Return the [x, y] coordinate for the center point of the cell that contains the specified text.  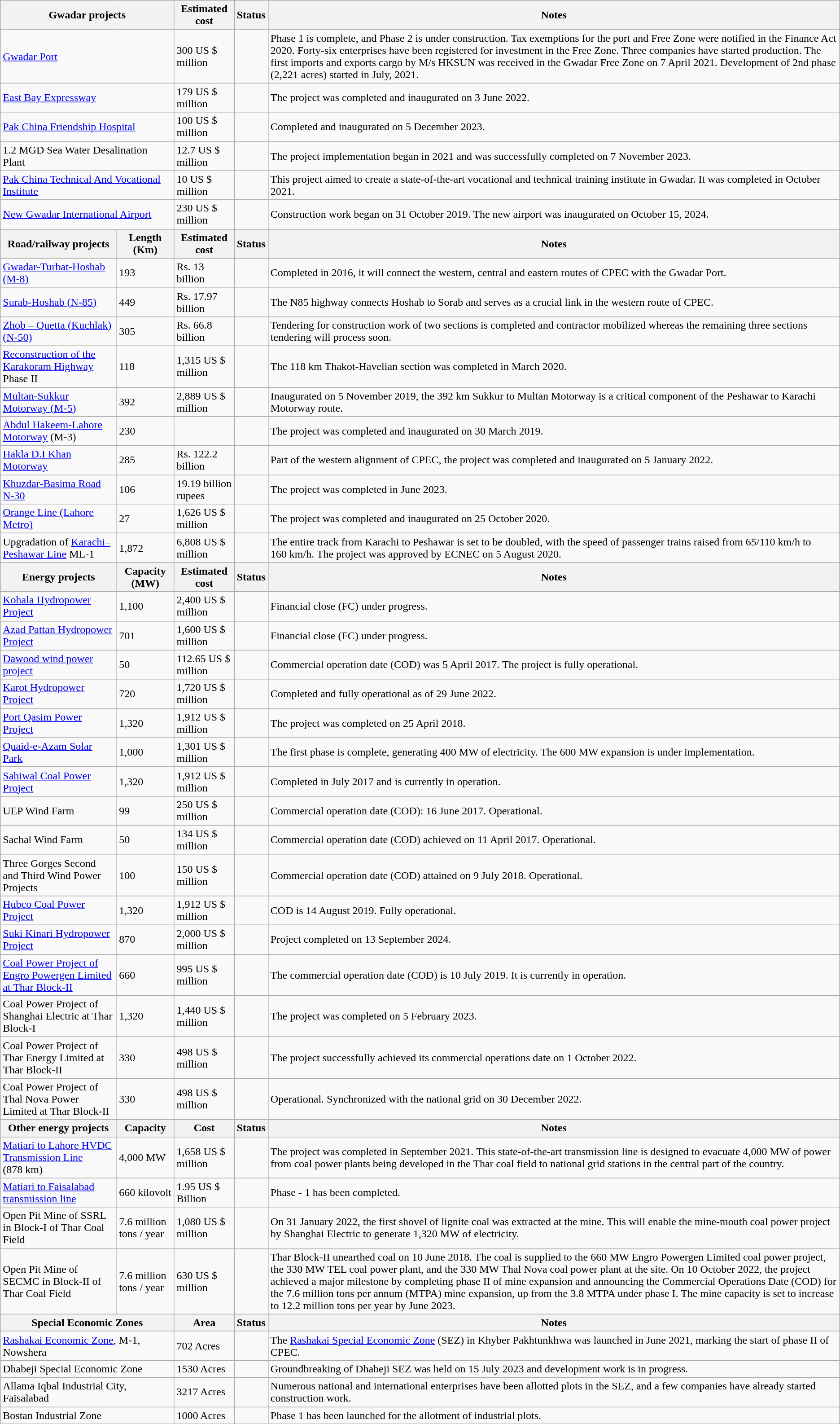
East Bay Expressway [87, 98]
Orange Line (Lahore Metro) [58, 519]
Matiari to Lahore HVDC Transmission Line (878 km) [58, 1157]
1530 Acres [204, 1369]
Rs. 66.8 billion [204, 331]
Commercial operation date (COD) attained on 9 July 2018. Operational. [554, 875]
1,600 US $ million [204, 636]
Coal Power Project of Thar Energy Limited at Thar Block-II [58, 1058]
Open Pit Mine of SECMC in Block-II of Thar Coal Field [58, 1281]
2,000 US $ million [204, 940]
Port Qasim Power Project [58, 723]
Rs. 17.97 billion [204, 302]
Coal Power Project of Engro Powergen Limited at Thar Block-II [58, 975]
Multan-Sukkur Motorway (M-5) [58, 401]
Open Pit Mine of SSRL in Block-I of Thar Coal Field [58, 1228]
701 [145, 636]
1,100 [145, 606]
Surab-Hoshab (N-85) [58, 302]
Commercial operation date (COD) was 5 April 2017. The project is fully operational. [554, 664]
1,658 US $ million [204, 1157]
1000 Acres [204, 1415]
250 US $ million [204, 811]
Part of the western alignment of CPEC, the project was completed and inaugurated on 5 January 2022. [554, 461]
Reconstruction of the Karakoram Highway Phase II [58, 366]
Completed and fully operational as of 29 June 2022. [554, 694]
305 [145, 331]
1,872 [145, 548]
106 [145, 489]
Dawood wind power project [58, 664]
Project completed on 13 September 2024. [554, 940]
The project was completed in June 2023. [554, 489]
449 [145, 302]
The first phase is complete, generating 400 MW of electricity. The 600 MW expansion is under implementation. [554, 752]
Pak China Technical And Vocational Institute [87, 185]
The commercial operation date (COD) is 10 July 2019. It is currently in operation. [554, 975]
660 kilovolt [145, 1192]
The project was completed and inaugurated on 30 March 2019. [554, 431]
1,000 [145, 752]
Commercial operation date (COD) achieved on 11 April 2017. Operational. [554, 839]
Groundbreaking of Dhabeji SEZ was held on 15 July 2023 and development work is in progress. [554, 1369]
Karot Hydropower Project [58, 694]
Zhob – Quetta (Kuchlak) (N-50) [58, 331]
1.95 US $ Billion [204, 1192]
Phase 1 has been launched for the allotment of industrial plots. [554, 1415]
720 [145, 694]
179 US $ million [204, 98]
27 [145, 519]
285 [145, 461]
702 Acres [204, 1346]
Hubco Coal Power Project [58, 910]
The 118 km Thakot-Havelian section was completed in March 2020. [554, 366]
Other energy projects [58, 1128]
100 [145, 875]
Three Gorges Second and Third Wind Power Projects [58, 875]
1,080 US $ million [204, 1228]
Gwadar Port [87, 57]
Khuzdar-Basima Road N-30 [58, 489]
6,808 US $ million [204, 548]
12.7 US $ million [204, 156]
Abdul Hakeem-Lahore Motorway (M-3) [58, 431]
Gwadar projects [87, 15]
150 US $ million [204, 875]
Matiari to Faisalabad transmission line [58, 1192]
Phase - 1 has been completed. [554, 1192]
The project was completed on 5 February 2023. [554, 1016]
Sahiwal Coal Power Project [58, 781]
392 [145, 401]
Cost [204, 1128]
Completed in July 2017 and is currently in operation. [554, 781]
This project aimed to create a state-of-the-art vocational and technical training institute in Gwadar. It was completed in October 2021. [554, 185]
1,440 US $ million [204, 1016]
Pak China Friendship Hospital [87, 127]
Energy projects [58, 577]
Capacity [145, 1128]
Bostan Industrial Zone [87, 1415]
1,626 US $ million [204, 519]
The project was completed and inaugurated on 25 October 2020. [554, 519]
The project was completed on 25 April 2018. [554, 723]
Suki Kinari Hydropower Project [58, 940]
Rashakai Economic Zone, M-1, Nowshera [87, 1346]
Sachal Wind Farm [58, 839]
995 US $ million [204, 975]
Road/railway projects [58, 243]
Capacity (MW) [145, 577]
100 US $ million [204, 127]
1.2 MGD Sea Water Desalination Plant [87, 156]
Azad Pattan Hydropower Project [58, 636]
Numerous national and international enterprises have been allotted plots in the SEZ, and a few companies have already started construction work. [554, 1392]
193 [145, 273]
New Gwadar International Airport [87, 215]
COD is 14 August 2019. Fully operational. [554, 910]
The N85 highway connects Hoshab to Sorab and serves as a crucial link in the western route of CPEC. [554, 302]
1,315 US $ million [204, 366]
The project was completed and inaugurated on 3 June 2022. [554, 98]
1,720 US $ million [204, 694]
Length (Km) [145, 243]
Dhabeji Special Economic Zone [87, 1369]
99 [145, 811]
10 US $ million [204, 185]
Kohala Hydropower Project [58, 606]
230 [145, 431]
Coal Power Project of Thal Nova Power Limited at Thar Block-II [58, 1099]
2,400 US $ million [204, 606]
660 [145, 975]
The project implementation began in 2021 and was successfully completed on 7 November 2023. [554, 156]
Commercial operation date (COD): 16 June 2017. Operational. [554, 811]
Rs. 13 billion [204, 273]
Area [204, 1323]
112.65 US $ million [204, 664]
2,889 US $ million [204, 401]
134 US $ million [204, 839]
630 US $ million [204, 1281]
Quaid-e-Azam Solar Park [58, 752]
1,301 US $ million [204, 752]
Completed in 2016, it will connect the western, central and eastern routes of CPEC with the Gwadar Port. [554, 273]
300 US $ million [204, 57]
Inaugurated on 5 November 2019, the 392 km Sukkur to Multan Motorway is a critical component of the Peshawar to Karachi Motorway route. [554, 401]
Rs. 122.2 billion [204, 461]
118 [145, 366]
4,000 MW [145, 1157]
Hakla D.I Khan Motorway [58, 461]
Special Economic Zones [87, 1323]
Coal Power Project of Shanghai Electric at Thar Block-I [58, 1016]
Operational. Synchronized with the national grid on 30 December 2022. [554, 1099]
Completed and inaugurated on 5 December 2023. [554, 127]
UEP Wind Farm [58, 811]
230 US $ million [204, 215]
870 [145, 940]
Upgradation of Karachi–Peshawar Line ML-1 [58, 548]
Construction work began on 31 October 2019. The new airport was inaugurated on October 15, 2024. [554, 215]
Gwadar-Turbat-Hoshab (M-8) [58, 273]
3217 Acres [204, 1392]
Allama Iqbal Industrial City, Faisalabad [87, 1392]
The project successfully achieved its commercial operations date on 1 October 2022. [554, 1058]
The Rashakai Special Economic Zone (SEZ) in Khyber Pakhtunkhwa was launched in June 2021, marking the start of phase II of CPEC. [554, 1346]
19.19 billion rupees [204, 489]
